Capture the cell that displays the provided text and extract its (x, y) central coordinate. 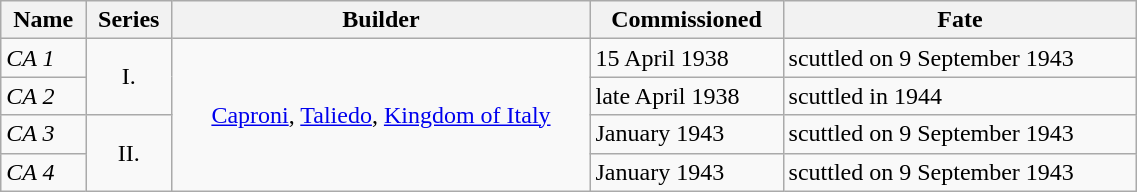
I. (129, 77)
Name (44, 20)
CA 3 (44, 134)
scuttled in 1944 (960, 96)
late April 1938 (686, 96)
Caproni, Taliedo, Kingdom of Italy (381, 115)
II. (129, 153)
Series (129, 20)
CA 2 (44, 96)
Fate (960, 20)
Commissioned (686, 20)
CA 4 (44, 172)
15 April 1938 (686, 58)
CA 1 (44, 58)
Builder (381, 20)
